Identify which cell holds the provided text, then report its [x, y] central coordinate. 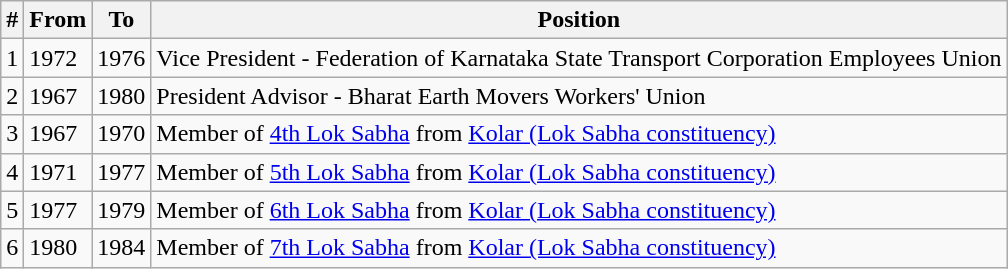
2 [12, 96]
Member of 7th Lok Sabha from Kolar (Lok Sabha constituency) [579, 248]
To [122, 20]
6 [12, 248]
Position [579, 20]
Member of 6th Lok Sabha from Kolar (Lok Sabha constituency) [579, 210]
1970 [122, 134]
1972 [58, 58]
1 [12, 58]
4 [12, 172]
From [58, 20]
1984 [122, 248]
# [12, 20]
Vice President - Federation of Karnataka State Transport Corporation Employees Union [579, 58]
1979 [122, 210]
Member of 5th Lok Sabha from Kolar (Lok Sabha constituency) [579, 172]
President Advisor - Bharat Earth Movers Workers' Union [579, 96]
1971 [58, 172]
3 [12, 134]
5 [12, 210]
1976 [122, 58]
Member of 4th Lok Sabha from Kolar (Lok Sabha constituency) [579, 134]
